Capture the cell that displays the provided text and extract its [x, y] central coordinate. 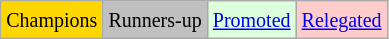
Champions [52, 20]
Runners-up [155, 20]
Relegated [342, 20]
Promoted [252, 20]
